Provide the [x, y] coordinate of the cell's center where the given text is located.  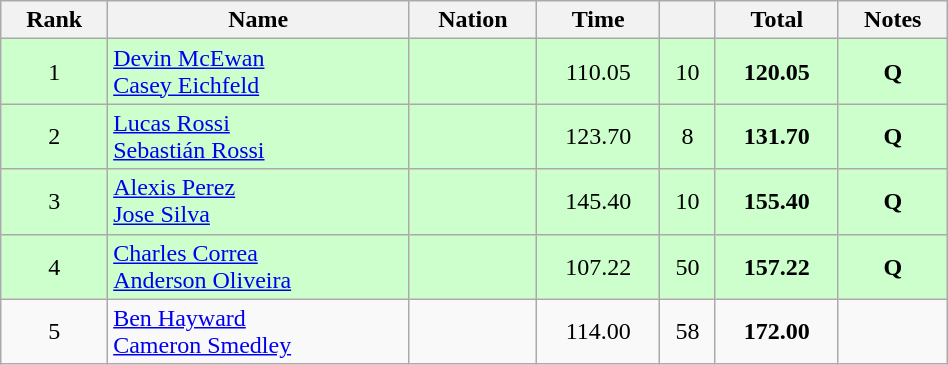
Total [776, 20]
157.22 [776, 266]
Notes [892, 20]
Ben HaywardCameron Smedley [258, 332]
5 [54, 332]
Time [598, 20]
Devin McEwanCasey Eichfeld [258, 72]
Rank [54, 20]
120.05 [776, 72]
1 [54, 72]
Charles CorreaAnderson Oliveira [258, 266]
110.05 [598, 72]
8 [688, 136]
Alexis PerezJose Silva [258, 202]
107.22 [598, 266]
114.00 [598, 332]
Lucas RossiSebastián Rossi [258, 136]
155.40 [776, 202]
145.40 [598, 202]
131.70 [776, 136]
3 [54, 202]
172.00 [776, 332]
2 [54, 136]
123.70 [598, 136]
Nation [473, 20]
4 [54, 266]
50 [688, 266]
Name [258, 20]
58 [688, 332]
